Capture the cell that displays the provided text and extract its [X, Y] central coordinate. 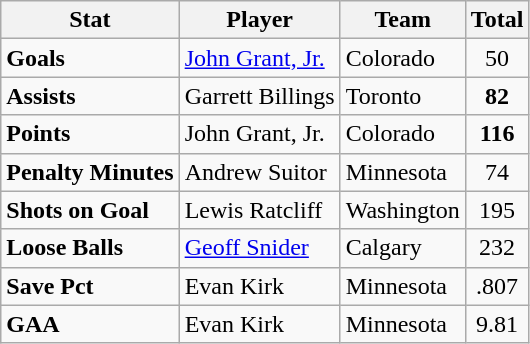
74 [497, 172]
9.81 [497, 324]
Lewis Ratcliff [260, 210]
Andrew Suitor [260, 172]
Player [260, 20]
Goals [90, 58]
Assists [90, 96]
GAA [90, 324]
Washington [402, 210]
Shots on Goal [90, 210]
116 [497, 134]
50 [497, 58]
82 [497, 96]
Loose Balls [90, 248]
Calgary [402, 248]
Total [497, 20]
Garrett Billings [260, 96]
Points [90, 134]
Team [402, 20]
Toronto [402, 96]
232 [497, 248]
195 [497, 210]
.807 [497, 286]
Stat [90, 20]
Save Pct [90, 286]
Geoff Snider [260, 248]
Penalty Minutes [90, 172]
